Pinpoint the cell where the given text exists, returning its [X, Y] midpoint coordinate. 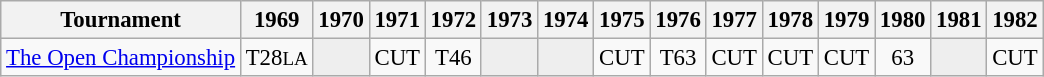
1980 [903, 20]
1972 [453, 20]
T63 [678, 58]
1977 [734, 20]
1971 [397, 20]
63 [903, 58]
1974 [566, 20]
1975 [622, 20]
1979 [846, 20]
1969 [276, 20]
T28LA [276, 58]
The Open Championship [121, 58]
1978 [790, 20]
1981 [959, 20]
1976 [678, 20]
1982 [1015, 20]
1970 [341, 20]
1973 [509, 20]
T46 [453, 58]
Tournament [121, 20]
